Scan for the cell matching the given text and deliver its (x, y) coordinate at center. 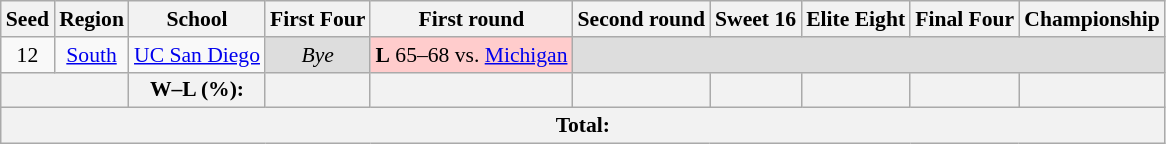
School (197, 19)
Region (92, 19)
Second round (642, 19)
Championship (1092, 19)
UC San Diego (197, 55)
Total: (583, 126)
L 65–68 vs. Michigan (471, 55)
Seed (28, 19)
12 (28, 55)
South (92, 55)
Elite Eight (856, 19)
W–L (%): (197, 90)
First Four (318, 19)
Final Four (964, 19)
Bye (318, 55)
First round (471, 19)
Sweet 16 (756, 19)
